Scan for the cell matching the given text and deliver its [x, y] coordinate at center. 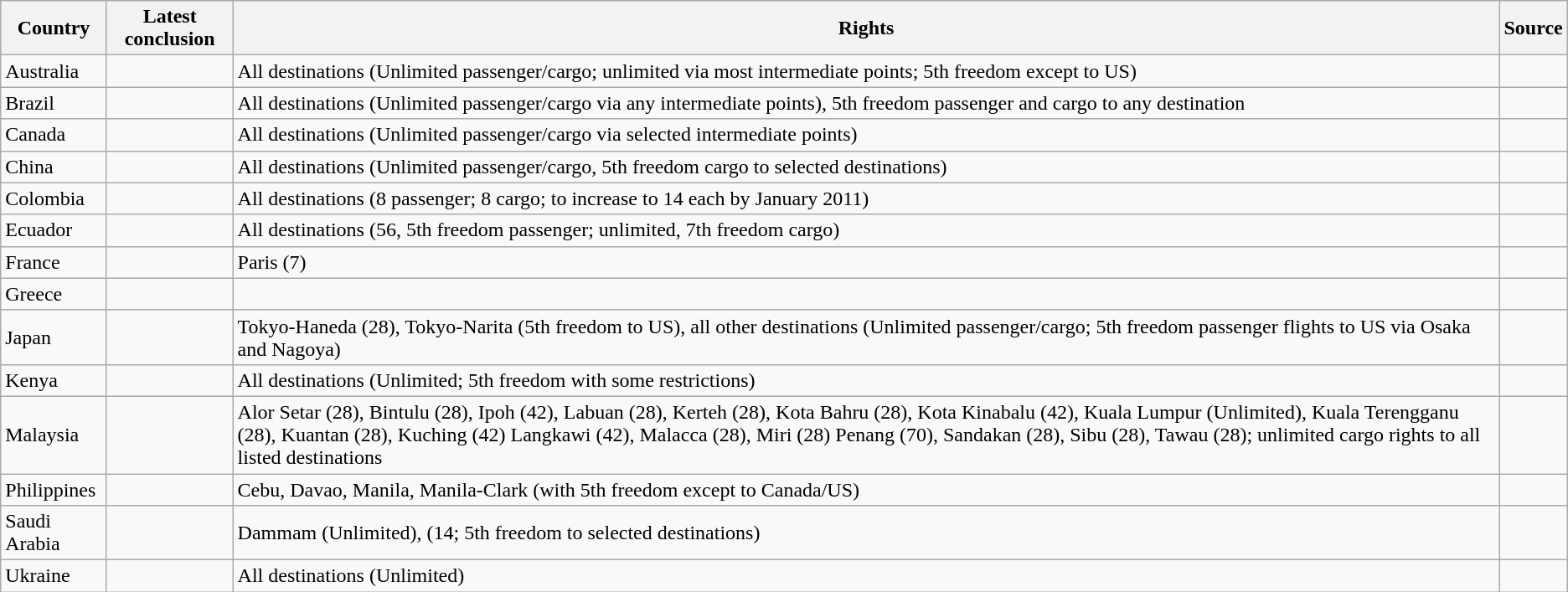
All destinations (56, 5th freedom passenger; unlimited, 7th freedom cargo) [866, 230]
Cebu, Davao, Manila, Manila-Clark (with 5th freedom except to Canada/US) [866, 490]
All destinations (8 passenger; 8 cargo; to increase to 14 each by January 2011) [866, 198]
Dammam (Unlimited), (14; 5th freedom to selected destinations) [866, 533]
Australia [54, 71]
Brazil [54, 103]
Paris (7) [866, 262]
Country [54, 28]
Rights [866, 28]
All destinations (Unlimited) [866, 576]
Source [1533, 28]
France [54, 262]
Ukraine [54, 576]
Kenya [54, 380]
Greece [54, 294]
Saudi Arabia [54, 533]
Philippines [54, 490]
China [54, 167]
Japan [54, 337]
Latest conclusion [169, 28]
All destinations (Unlimited; 5th freedom with some restrictions) [866, 380]
Ecuador [54, 230]
All destinations (Unlimited passenger/cargo via selected intermediate points) [866, 135]
All destinations (Unlimited passenger/cargo, 5th freedom cargo to selected destinations) [866, 167]
Canada [54, 135]
Colombia [54, 198]
All destinations (Unlimited passenger/cargo via any intermediate points), 5th freedom passenger and cargo to any destination [866, 103]
Malaysia [54, 435]
All destinations (Unlimited passenger/cargo; unlimited via most intermediate points; 5th freedom except to US) [866, 71]
